Search for the cell housing the specified text and yield its [x, y] center coordinate. 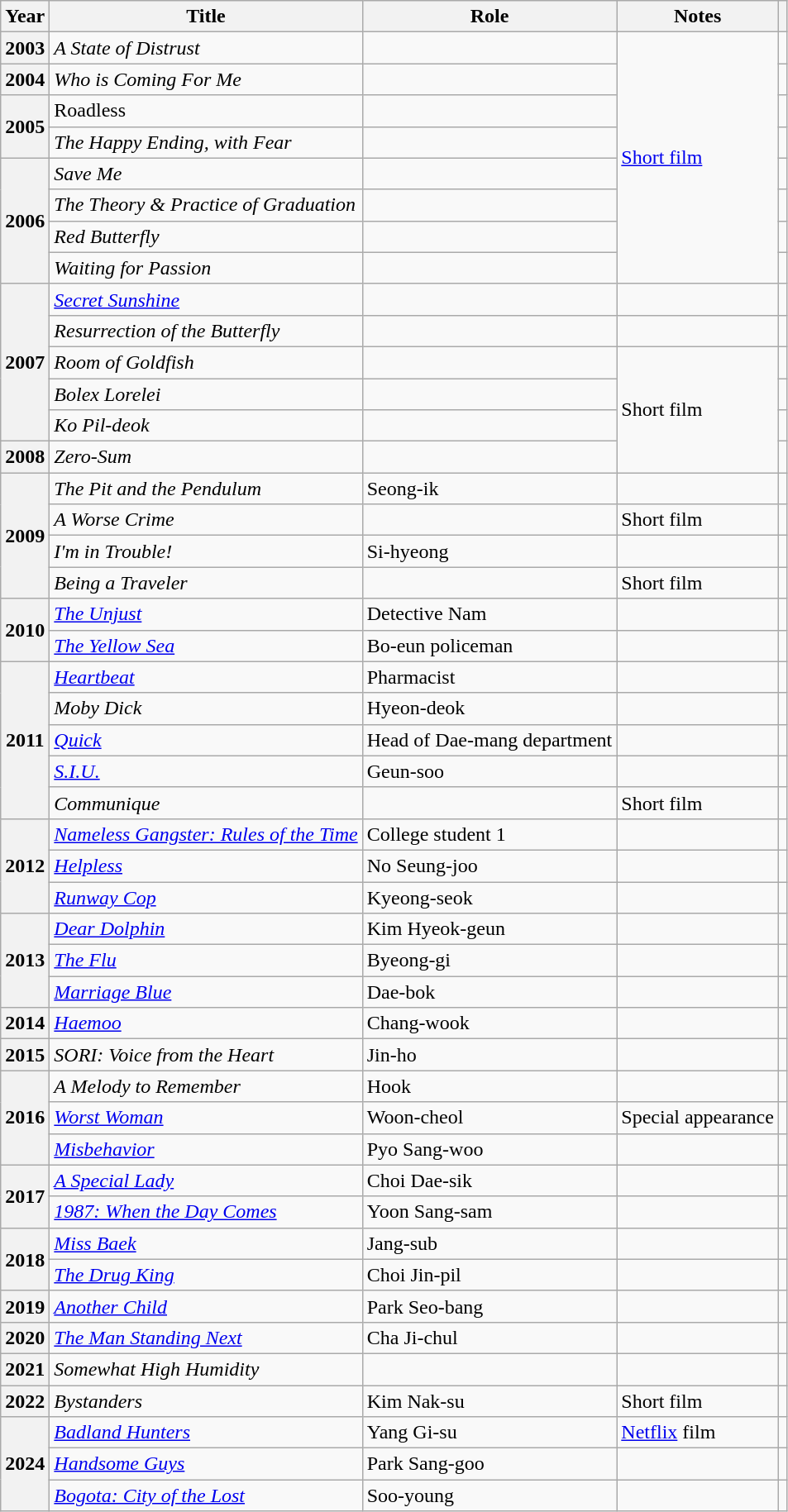
The Theory & Practice of Graduation [206, 205]
Heartbeat [206, 677]
Park Seo-bang [490, 1306]
Chang-wook [490, 1023]
Room of Goldfish [206, 362]
Hook [490, 1086]
Save Me [206, 174]
Waiting for Passion [206, 268]
2007 [25, 362]
2011 [25, 740]
Dear Dolphin [206, 929]
Kim Nak-su [490, 1401]
Head of Dae-mang department [490, 740]
Runway Cop [206, 897]
Notes [698, 17]
The Unjust [206, 614]
The Man Standing Next [206, 1338]
Geun-soo [490, 771]
Ko Pil-deok [206, 426]
Bystanders [206, 1401]
Role [490, 17]
2013 [25, 961]
2017 [25, 1196]
No Seung-joo [490, 866]
Jin-ho [490, 1055]
A Melody to Remember [206, 1086]
Helpless [206, 866]
2022 [25, 1401]
Choi Jin-pil [490, 1275]
2009 [25, 536]
Netflix film [698, 1433]
A Special Lady [206, 1181]
Cha Ji-chul [490, 1338]
The Drug King [206, 1275]
Roadless [206, 111]
Somewhat High Humidity [206, 1369]
A State of Distrust [206, 48]
Being a Traveler [206, 583]
2003 [25, 48]
Marriage Blue [206, 992]
2020 [25, 1338]
Quick [206, 740]
Pyo Sang-woo [490, 1149]
Red Butterfly [206, 236]
Kyeong-seok [490, 897]
Kim Hyeok-geun [490, 929]
2005 [25, 126]
Miss Baek [206, 1243]
S.I.U. [206, 771]
Soo-young [490, 1495]
2015 [25, 1055]
Misbehavior [206, 1149]
2014 [25, 1023]
A Worse Crime [206, 520]
2006 [25, 221]
The Yellow Sea [206, 646]
The Happy Ending, with Fear [206, 142]
2018 [25, 1259]
Yang Gi-su [490, 1433]
College student 1 [490, 834]
Communique [206, 803]
Worst Woman [206, 1118]
Park Sang-goo [490, 1464]
Dae-bok [490, 992]
Jang-sub [490, 1243]
Byeong-gi [490, 961]
Haemoo [206, 1023]
Year [25, 17]
Moby Dick [206, 708]
2004 [25, 79]
Choi Dae-sik [490, 1181]
Title [206, 17]
The Flu [206, 961]
Nameless Gangster: Rules of the Time [206, 834]
Bo-eun policeman [490, 646]
Detective Nam [490, 614]
1987: When the Day Comes [206, 1212]
The Pit and the Pendulum [206, 489]
2008 [25, 457]
2016 [25, 1118]
2024 [25, 1464]
I'm in Trouble! [206, 551]
Seong-ik [490, 489]
Pharmacist [490, 677]
2021 [25, 1369]
Badland Hunters [206, 1433]
2012 [25, 866]
2010 [25, 630]
Special appearance [698, 1118]
2019 [25, 1306]
Woon-cheol [490, 1118]
Another Child [206, 1306]
Who is Coming For Me [206, 79]
Secret Sunshine [206, 299]
Yoon Sang-sam [490, 1212]
Bogota: City of the Lost [206, 1495]
Si-hyeong [490, 551]
SORI: Voice from the Heart [206, 1055]
Handsome Guys [206, 1464]
Hyeon-deok [490, 708]
Zero-Sum [206, 457]
Bolex Lorelei [206, 394]
Resurrection of the Butterfly [206, 331]
